Pinpoint the cell where the given text exists, returning its (X, Y) midpoint coordinate. 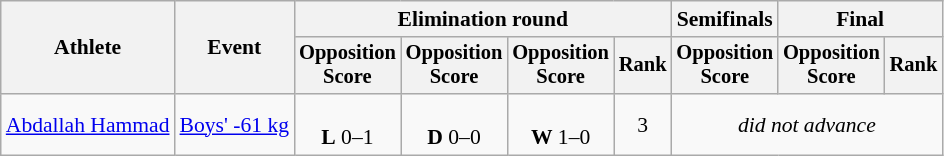
Abdallah Hammad (88, 124)
did not advance (806, 124)
3 (643, 124)
D 0–0 (454, 124)
Elimination round (482, 19)
Athlete (88, 48)
Event (235, 48)
Boys' -61 kg (235, 124)
Semifinals (724, 19)
L 0–1 (348, 124)
Final (860, 19)
W 1–0 (560, 124)
